Return the [x, y] coordinate for the center point of the cell that contains the specified text.  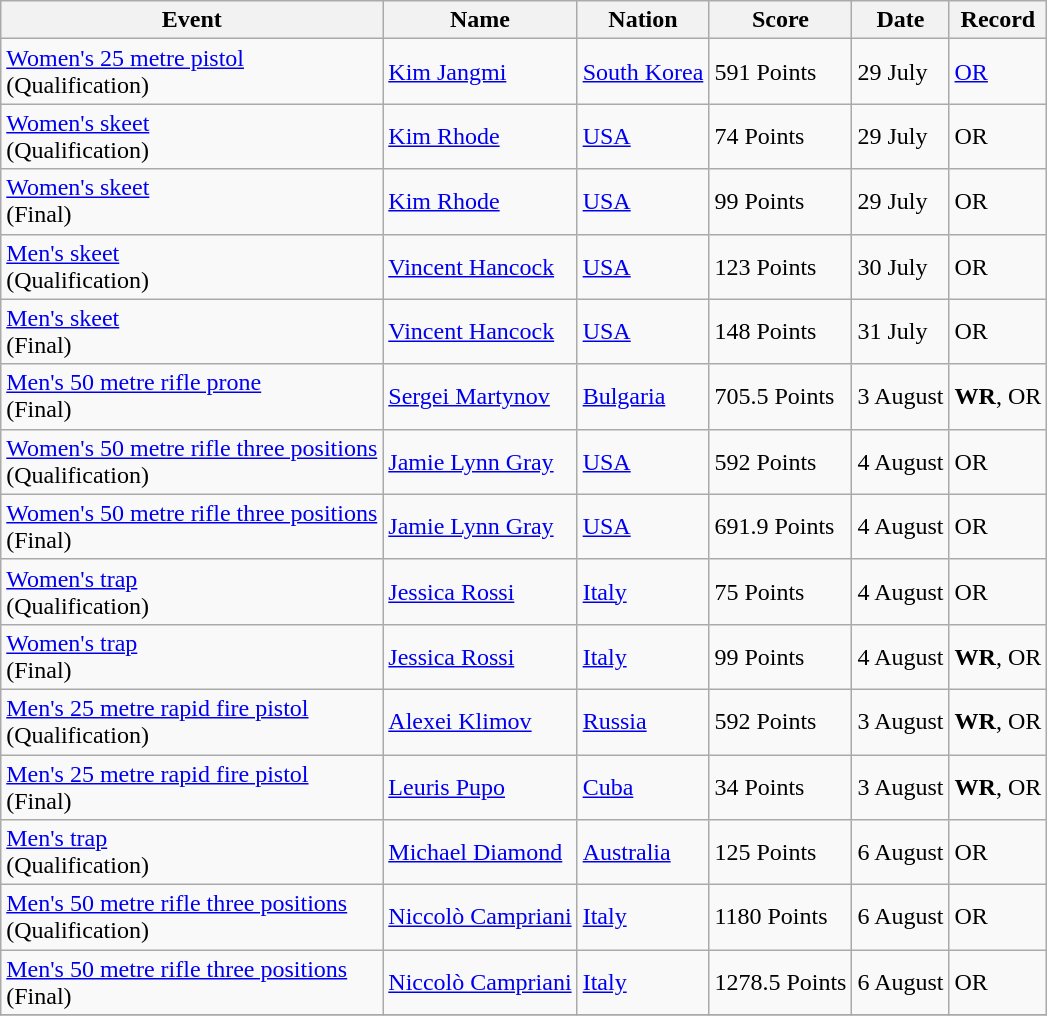
591 Points [780, 72]
South Korea [643, 72]
148 Points [780, 332]
Event [192, 20]
Men's 50 metre rifle three positions(Final) [192, 982]
Date [900, 20]
Sergei Martynov [480, 396]
Women's skeet(Final) [192, 202]
1180 Points [780, 918]
Nation [643, 20]
Kim Jangmi [480, 72]
Men's 50 metre rifle three positions(Qualification) [192, 918]
31 July [900, 332]
1278.5 Points [780, 982]
123 Points [780, 266]
Women's 25 metre pistol(Qualification) [192, 72]
Score [780, 20]
Bulgaria [643, 396]
Name [480, 20]
Alexei Klimov [480, 722]
75 Points [780, 592]
Record [998, 20]
691.9 Points [780, 526]
Australia [643, 852]
Leuris Pupo [480, 786]
Men's 25 metre rapid fire pistol(Final) [192, 786]
Men's skeet(Qualification) [192, 266]
Men's trap(Qualification) [192, 852]
Men's skeet(Final) [192, 332]
Men's 50 metre rifle prone(Final) [192, 396]
Men's 25 metre rapid fire pistol(Qualification) [192, 722]
Michael Diamond [480, 852]
Women's trap(Qualification) [192, 592]
705.5 Points [780, 396]
Women's skeet(Qualification) [192, 136]
Cuba [643, 786]
Women's 50 metre rifle three positions(Qualification) [192, 462]
74 Points [780, 136]
Women's 50 metre rifle three positions(Final) [192, 526]
125 Points [780, 852]
Russia [643, 722]
30 July [900, 266]
Women's trap(Final) [192, 656]
34 Points [780, 786]
